Return (X, Y) of the center of cell containing provided text 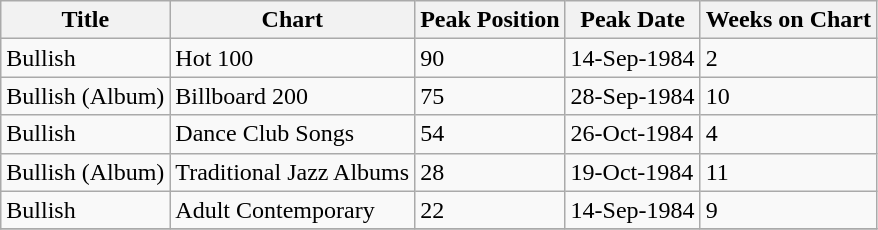
2 (788, 58)
Adult Contemporary (292, 210)
Traditional Jazz Albums (292, 172)
Peak Position (490, 20)
54 (490, 134)
11 (788, 172)
Billboard 200 (292, 96)
19-Oct-1984 (632, 172)
9 (788, 210)
10 (788, 96)
Title (86, 20)
26-Oct-1984 (632, 134)
Hot 100 (292, 58)
Chart (292, 20)
28-Sep-1984 (632, 96)
28 (490, 172)
Peak Date (632, 20)
Dance Club Songs (292, 134)
Weeks on Chart (788, 20)
4 (788, 134)
90 (490, 58)
75 (490, 96)
22 (490, 210)
